Capture the cell that displays the provided text and extract its [x, y] central coordinate. 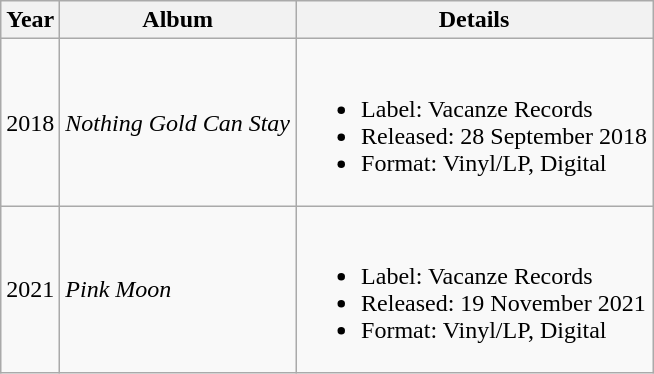
2021 [30, 290]
Label: Vacanze RecordsReleased: 19 November 2021Format: Vinyl/LP, Digital [474, 290]
Nothing Gold Can Stay [178, 122]
2018 [30, 122]
Year [30, 20]
Label: Vacanze RecordsReleased: 28 September 2018Format: Vinyl/LP, Digital [474, 122]
Pink Moon [178, 290]
Details [474, 20]
Album [178, 20]
